Return [X, Y] of the center of cell containing provided text 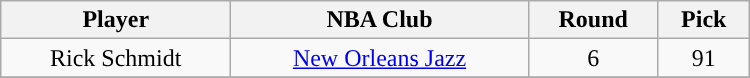
NBA Club [380, 20]
Rick Schmidt [116, 58]
Round [593, 20]
New Orleans Jazz [380, 58]
6 [593, 58]
Pick [704, 20]
91 [704, 58]
Player [116, 20]
